Provide the (x, y) coordinate of the cell's center where the given text is located.  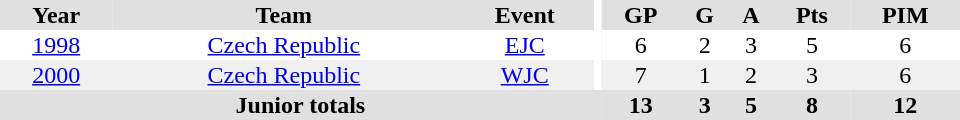
2000 (56, 75)
Event (524, 15)
8 (812, 105)
WJC (524, 75)
Junior totals (300, 105)
EJC (524, 45)
G (705, 15)
1 (705, 75)
A (752, 15)
13 (641, 105)
Team (284, 15)
7 (641, 75)
PIM (905, 15)
GP (641, 15)
Year (56, 15)
12 (905, 105)
Pts (812, 15)
1998 (56, 45)
